Search for the cell housing the specified text and yield its (X, Y) center coordinate. 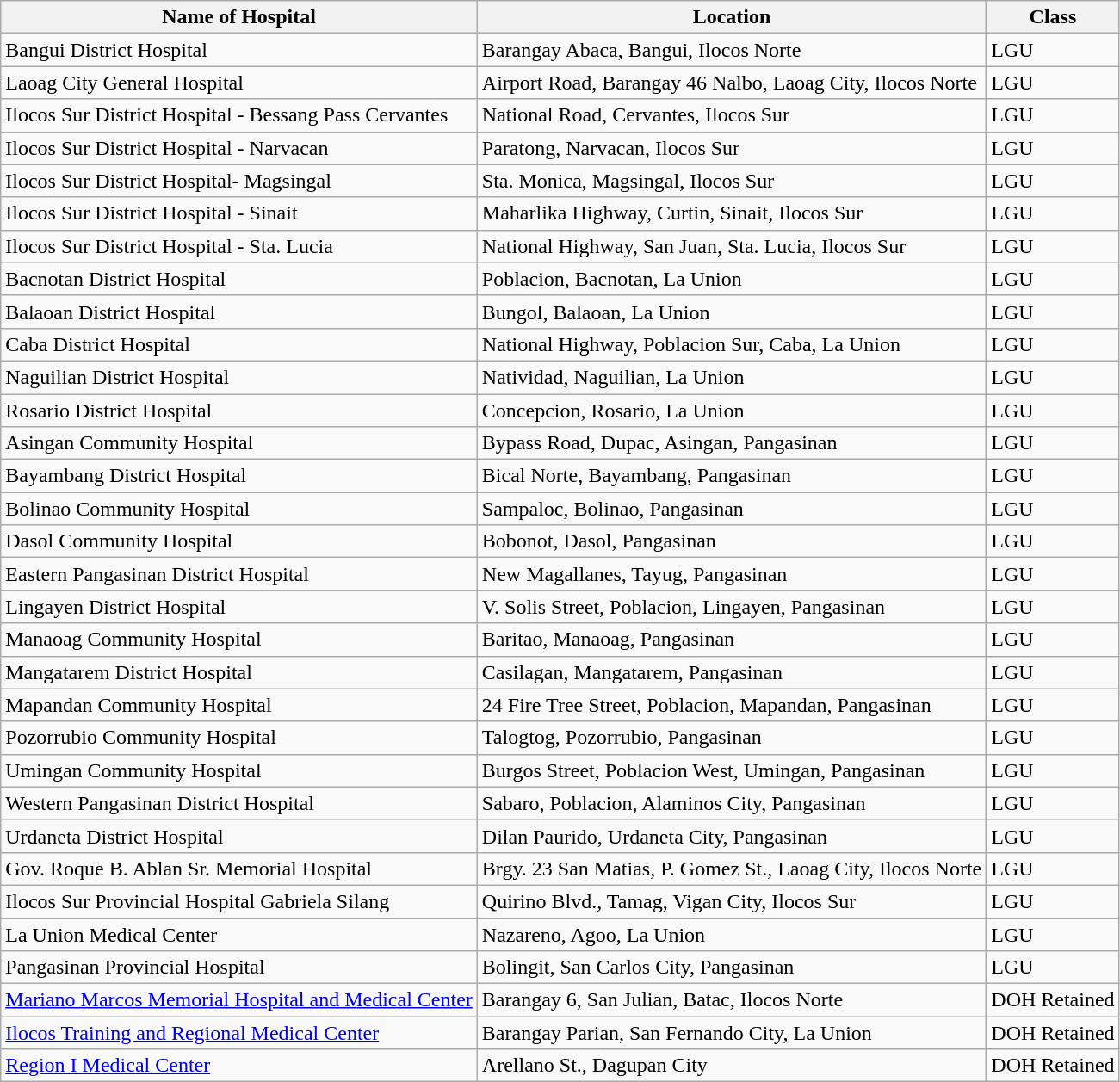
Burgos Street, Poblacion West, Umingan, Pangasinan (732, 770)
Location (732, 17)
Quirino Blvd., Tamag, Vigan City, Ilocos Sur (732, 901)
V. Solis Street, Poblacion, Lingayen, Pangasinan (732, 607)
National Road, Cervantes, Ilocos Sur (732, 115)
Naguilian District Hospital (239, 377)
Barangay 6, San Julian, Batac, Ilocos Norte (732, 1000)
Eastern Pangasinan District Hospital (239, 574)
Caba District Hospital (239, 344)
Poblacion, Bacnotan, La Union (732, 279)
Manaoag Community Hospital (239, 640)
Name of Hospital (239, 17)
Bangui District Hospital (239, 50)
New Magallanes, Tayug, Pangasinan (732, 574)
Gov. Roque B. Ablan Sr. Memorial Hospital (239, 869)
Ilocos Sur District Hospital - Narvacan (239, 148)
Region I Medical Center (239, 1066)
Pozorrubio Community Hospital (239, 738)
Bolingit, San Carlos City, Pangasinan (732, 968)
Arellano St., Dagupan City (732, 1066)
Ilocos Sur District Hospital - Bessang Pass Cervantes (239, 115)
Laoag City General Hospital (239, 83)
Brgy. 23 San Matias, P. Gomez St., Laoag City, Ilocos Norte (732, 869)
Maharlika Highway, Curtin, Sinait, Ilocos Sur (732, 213)
Bobonot, Dasol, Pangasinan (732, 541)
Sabaro, Poblacion, Alaminos City, Pangasinan (732, 803)
Western Pangasinan District Hospital (239, 803)
Pangasinan Provincial Hospital (239, 968)
Lingayen District Hospital (239, 607)
Rosario District Hospital (239, 411)
Bacnotan District Hospital (239, 279)
Ilocos Sur Provincial Hospital Gabriela Silang (239, 901)
Bypass Road, Dupac, Asingan, Pangasinan (732, 443)
Barangay Parian, San Fernando City, La Union (732, 1033)
Ilocos Sur District Hospital- Magsingal (239, 181)
Natividad, Naguilian, La Union (732, 377)
Class (1053, 17)
Nazareno, Agoo, La Union (732, 934)
Balaoan District Hospital (239, 312)
Ilocos Training and Regional Medical Center (239, 1033)
Umingan Community Hospital (239, 770)
Airport Road, Barangay 46 Nalbo, Laoag City, Ilocos Norte (732, 83)
Mariano Marcos Memorial Hospital and Medical Center (239, 1000)
Ilocos Sur District Hospital - Sinait (239, 213)
Paratong, Narvacan, Ilocos Sur (732, 148)
Dasol Community Hospital (239, 541)
Bungol, Balaoan, La Union (732, 312)
Ilocos Sur District Hospital - Sta. Lucia (239, 246)
Talogtog, Pozorrubio, Pangasinan (732, 738)
Bolinao Community Hospital (239, 509)
La Union Medical Center (239, 934)
Bical Norte, Bayambang, Pangasinan (732, 476)
Mapandan Community Hospital (239, 705)
Mangatarem District Hospital (239, 672)
National Highway, Poblacion Sur, Caba, La Union (732, 344)
Sta. Monica, Magsingal, Ilocos Sur (732, 181)
Concepcion, Rosario, La Union (732, 411)
Urdaneta District Hospital (239, 836)
Dilan Paurido, Urdaneta City, Pangasinan (732, 836)
Bayambang District Hospital (239, 476)
Asingan Community Hospital (239, 443)
Sampaloc, Bolinao, Pangasinan (732, 509)
Barangay Abaca, Bangui, Ilocos Norte (732, 50)
National Highway, San Juan, Sta. Lucia, Ilocos Sur (732, 246)
Casilagan, Mangatarem, Pangasinan (732, 672)
24 Fire Tree Street, Poblacion, Mapandan, Pangasinan (732, 705)
Baritao, Manaoag, Pangasinan (732, 640)
